For the text-containing cell, return its midpoint in (x, y) coordinate format. 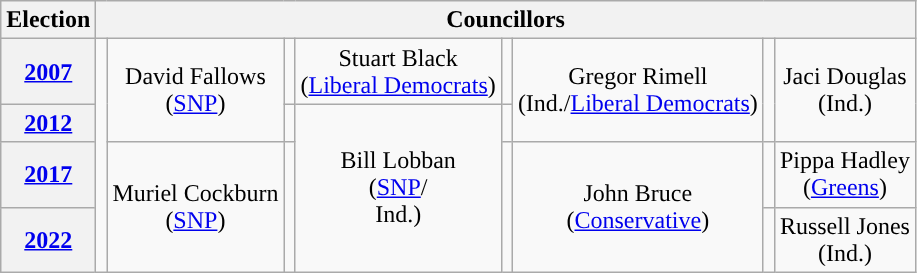
John Bruce(Conservative) (638, 207)
Election (48, 20)
2022 (48, 240)
Bill Lobban(SNP/Ind.) (398, 188)
David Fallows(SNP) (196, 90)
2007 (48, 72)
2017 (48, 174)
Stuart Black(Liberal Democrats) (398, 72)
Jaci Douglas(Ind.) (844, 90)
Councillors (506, 20)
Muriel Cockburn(SNP) (196, 207)
Pippa Hadley(Greens) (844, 174)
Russell Jones(Ind.) (844, 240)
Gregor Rimell(Ind./Liberal Democrats) (638, 90)
2012 (48, 123)
